Search for the cell housing the specified text and yield its (X, Y) center coordinate. 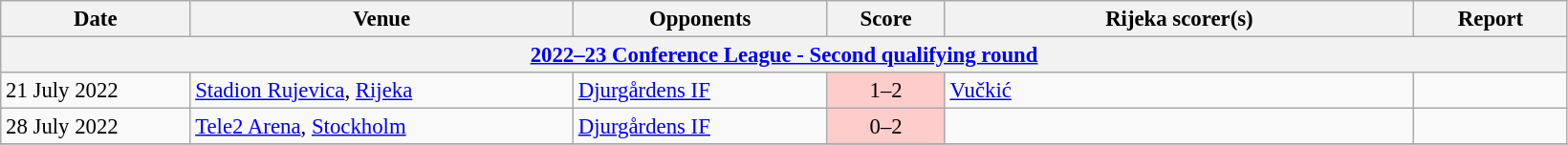
Report (1492, 19)
0–2 (885, 127)
Vučkić (1180, 91)
Venue (382, 19)
Rijeka scorer(s) (1180, 19)
Score (885, 19)
Opponents (700, 19)
Date (96, 19)
2022–23 Conference League - Second qualifying round (784, 55)
Stadion Rujevica, Rijeka (382, 91)
21 July 2022 (96, 91)
28 July 2022 (96, 127)
1–2 (885, 91)
Tele2 Arena, Stockholm (382, 127)
